Identify which cell holds the provided text, then report its [X, Y] central coordinate. 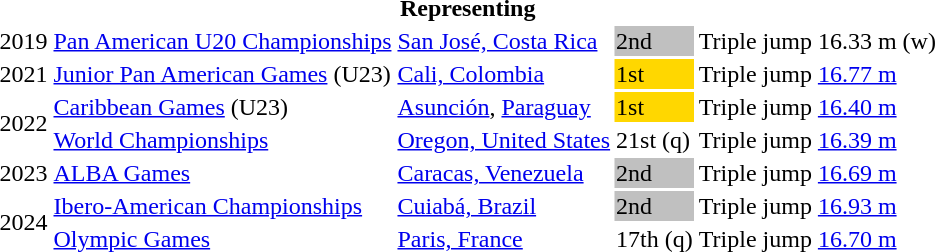
World Championships [222, 140]
San José, Costa Rica [504, 41]
Junior Pan American Games (U23) [222, 74]
21st (q) [655, 140]
Caribbean Games (U23) [222, 107]
Oregon, United States [504, 140]
Asunción, Paraguay [504, 107]
ALBA Games [222, 173]
Caracas, Venezuela [504, 173]
Cuiabá, Brazil [504, 206]
Pan American U20 Championships [222, 41]
Ibero-American Championships [222, 206]
Cali, Colombia [504, 74]
